Extract the (X, Y) coordinate from the center of the cell holding the provided text.  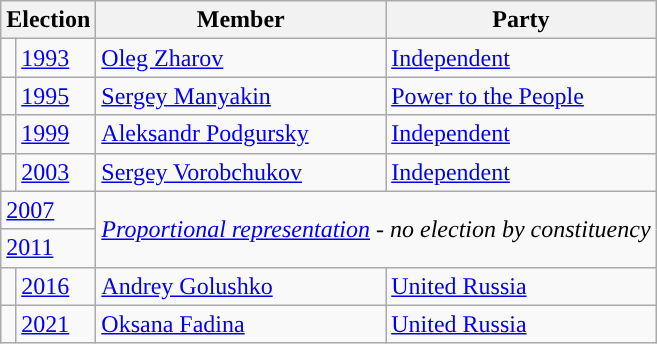
1995 (56, 96)
Aleksandr Podgursky (241, 134)
Oksana Fadina (241, 324)
1999 (56, 134)
Member (241, 20)
Sergey Manyakin (241, 96)
1993 (56, 58)
2016 (56, 286)
Andrey Golushko (241, 286)
2011 (48, 248)
Election (48, 20)
Proportional representation - no election by constituency (376, 229)
Party (521, 20)
Power to the People (521, 96)
2021 (56, 324)
2007 (48, 210)
2003 (56, 172)
Oleg Zharov (241, 58)
Sergey Vorobchukov (241, 172)
